Return the [X, Y] coordinate for the center point of the cell that contains the specified text.  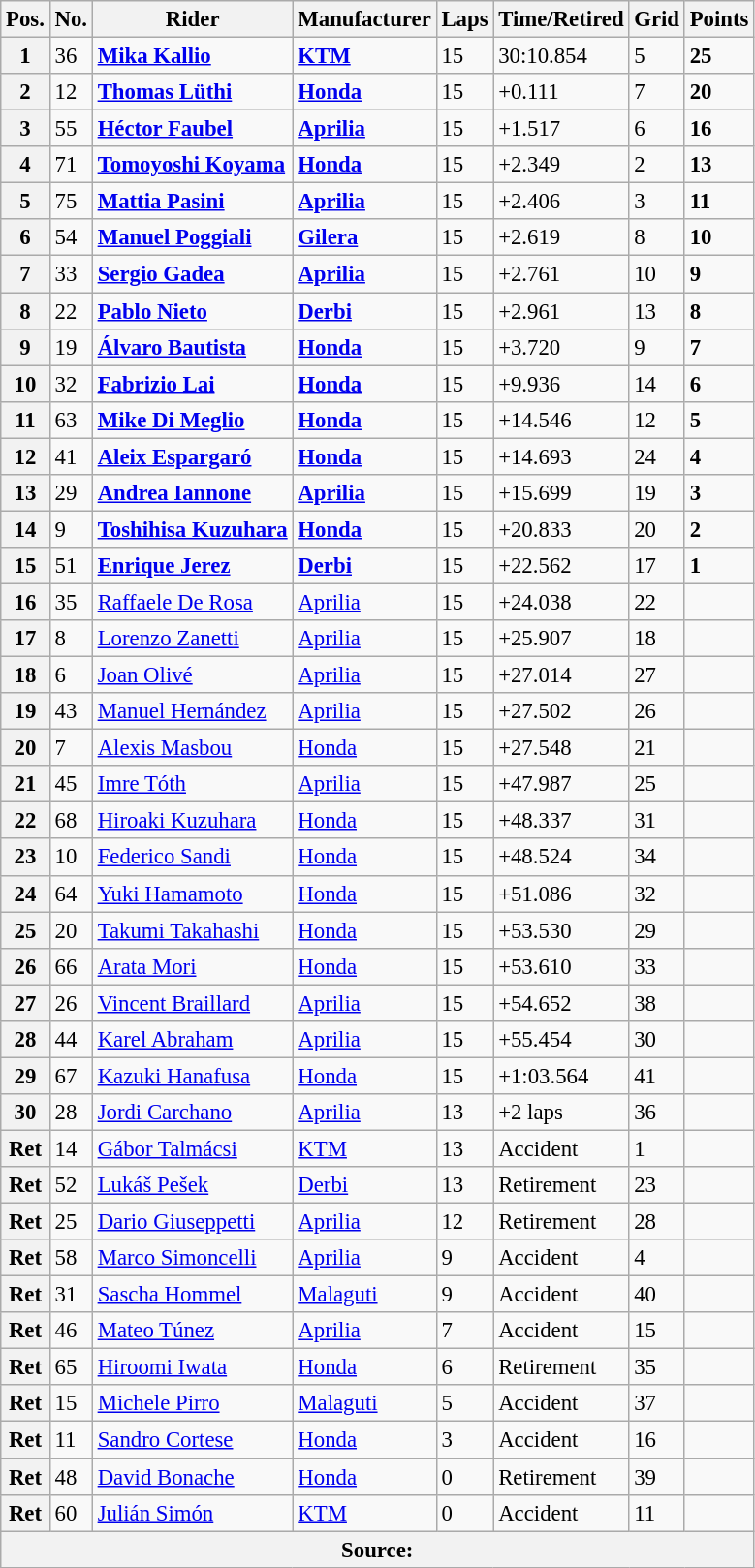
+1.517 [561, 129]
Jordi Carchano [192, 1113]
+25.907 [561, 639]
Pablo Nieto [192, 311]
Sandro Cortese [192, 1440]
No. [71, 19]
+2.961 [561, 311]
+2.406 [561, 202]
60 [71, 1513]
44 [71, 1040]
Mika Kallio [192, 56]
Manuel Poggiali [192, 237]
Álvaro Bautista [192, 347]
Joan Olivé [192, 675]
+24.038 [561, 602]
64 [71, 894]
40 [657, 1295]
+55.454 [561, 1040]
Grid [657, 19]
51 [71, 566]
+20.833 [561, 529]
Yuki Hamamoto [192, 894]
+27.014 [561, 675]
30:10.854 [561, 56]
Vincent Braillard [192, 1003]
Aleix Espargaró [192, 456]
+15.699 [561, 493]
+48.337 [561, 821]
52 [71, 1185]
54 [71, 237]
Pos. [25, 19]
Arata Mori [192, 966]
+22.562 [561, 566]
Mike Di Meglio [192, 420]
Tomoyoshi Koyama [192, 165]
Thomas Lüthi [192, 92]
+0.111 [561, 92]
Raffaele De Rosa [192, 602]
Hiroaki Kuzuhara [192, 821]
Julián Simón [192, 1513]
+1:03.564 [561, 1076]
+48.524 [561, 858]
+54.652 [561, 1003]
55 [71, 129]
+27.502 [561, 711]
46 [71, 1331]
Sergio Gadea [192, 274]
+14.693 [561, 456]
Lorenzo Zanetti [192, 639]
Rider [192, 19]
43 [71, 711]
Federico Sandi [192, 858]
Kazuki Hanafusa [192, 1076]
48 [71, 1477]
+47.987 [561, 784]
Takumi Takahashi [192, 930]
+53.610 [561, 966]
+51.086 [561, 894]
Enrique Jerez [192, 566]
68 [71, 821]
39 [657, 1477]
Andrea Iannone [192, 493]
+2.619 [561, 237]
67 [71, 1076]
+3.720 [561, 347]
Héctor Faubel [192, 129]
Michele Pirro [192, 1404]
Gábor Talmácsi [192, 1148]
Source: [378, 1550]
Manufacturer [364, 19]
Sascha Hommel [192, 1295]
Time/Retired [561, 19]
Laps [465, 19]
Fabrizio Lai [192, 384]
Marco Simoncelli [192, 1258]
Dario Giuseppetti [192, 1222]
Toshihisa Kuzuhara [192, 529]
+53.530 [561, 930]
38 [657, 1003]
Hiroomi Iwata [192, 1367]
37 [657, 1404]
75 [71, 202]
Manuel Hernández [192, 711]
58 [71, 1258]
+2.761 [561, 274]
63 [71, 420]
45 [71, 784]
+2.349 [561, 165]
65 [71, 1367]
+2 laps [561, 1113]
Gilera [364, 237]
+27.548 [561, 748]
+9.936 [561, 384]
Imre Tóth [192, 784]
Lukáš Pešek [192, 1185]
66 [71, 966]
David Bonache [192, 1477]
71 [71, 165]
+14.546 [561, 420]
Points [719, 19]
34 [657, 858]
Mateo Túnez [192, 1331]
Alexis Masbou [192, 748]
Mattia Pasini [192, 202]
Karel Abraham [192, 1040]
